Determine the (X, Y) coordinate at the center of the cell enclosing the given text.  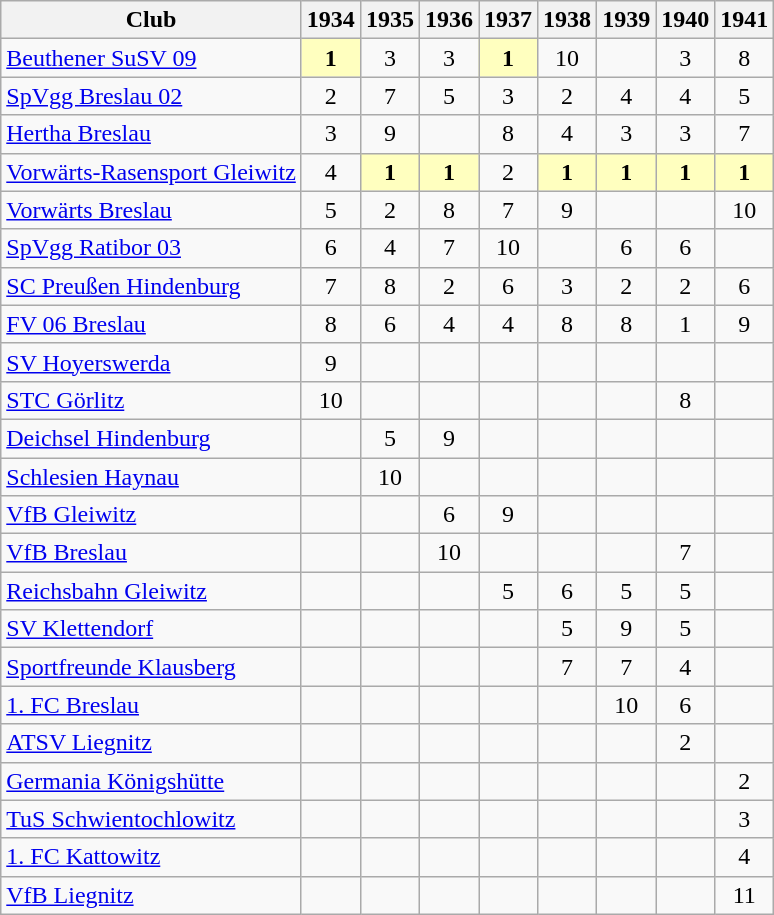
TuS Schwientochlowitz (152, 819)
SpVgg Breslau 02 (152, 96)
1938 (568, 20)
Sportfreunde Klausberg (152, 667)
ATSV Liegnitz (152, 743)
1937 (508, 20)
Club (152, 20)
1940 (686, 20)
SpVgg Ratibor 03 (152, 248)
1936 (448, 20)
Beuthener SuSV 09 (152, 58)
11 (744, 895)
Hertha Breslau (152, 134)
Schlesien Haynau (152, 477)
SC Preußen Hindenburg (152, 286)
1. FC Kattowitz (152, 857)
Reichsbahn Gleiwitz (152, 591)
STC Görlitz (152, 400)
1941 (744, 20)
Vorwärts-Rasensport Gleiwitz (152, 172)
Deichsel Hindenburg (152, 438)
1. FC Breslau (152, 705)
1935 (390, 20)
SV Hoyerswerda (152, 362)
Vorwärts Breslau (152, 210)
FV 06 Breslau (152, 324)
VfB Liegnitz (152, 895)
1939 (626, 20)
SV Klettendorf (152, 629)
Germania Königshütte (152, 781)
1934 (330, 20)
VfB Breslau (152, 553)
VfB Gleiwitz (152, 515)
